Detect which cell encompasses the target text, then output its [X, Y] center coordinate. 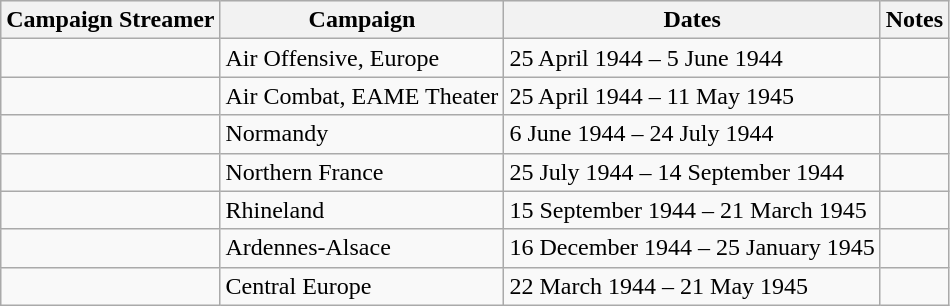
25 April 1944 – 11 May 1945 [692, 96]
6 June 1944 – 24 July 1944 [692, 134]
25 July 1944 – 14 September 1944 [692, 172]
Campaign Streamer [110, 20]
Notes [914, 20]
Ardennes-Alsace [362, 248]
Air Offensive, Europe [362, 58]
25 April 1944 – 5 June 1944 [692, 58]
Central Europe [362, 286]
Campaign [362, 20]
Rhineland [362, 210]
Normandy [362, 134]
Northern France [362, 172]
16 December 1944 – 25 January 1945 [692, 248]
15 September 1944 – 21 March 1945 [692, 210]
Air Combat, EAME Theater [362, 96]
Dates [692, 20]
22 March 1944 – 21 May 1945 [692, 286]
